Return [X, Y] of the center of cell containing provided text 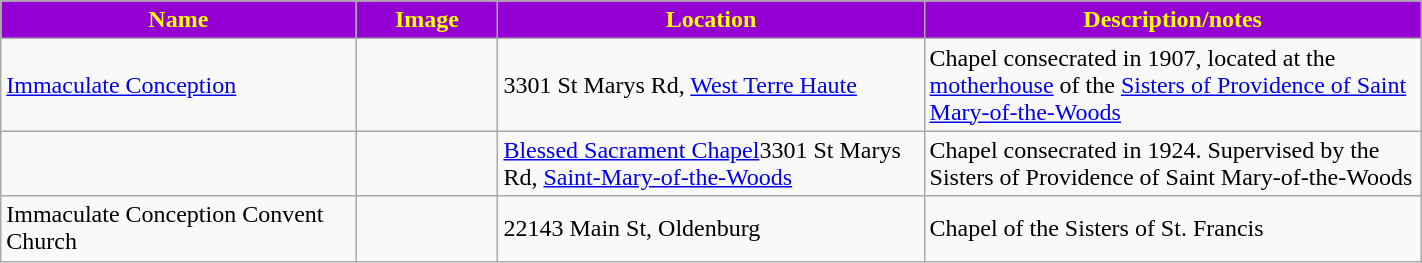
22143 Main St, Oldenburg [711, 228]
Name [178, 20]
3301 St Marys Rd, West Terre Haute [711, 85]
Location [711, 20]
Chapel consecrated in 1907, located at the motherhouse of the Sisters of Providence of Saint Mary-of-the-Woods [1172, 85]
Chapel of the Sisters of St. Francis [1172, 228]
Immaculate Conception [178, 85]
Blessed Sacrament Chapel3301 St Marys Rd, Saint-Mary-of-the-Woods [711, 164]
Description/notes [1172, 20]
Immaculate Conception Convent Church [178, 228]
Chapel consecrated in 1924. Supervised by the Sisters of Providence of Saint Mary-of-the-Woods [1172, 164]
Image [427, 20]
